Find where the given text appears and provide that cell's center as [x, y] coordinate. 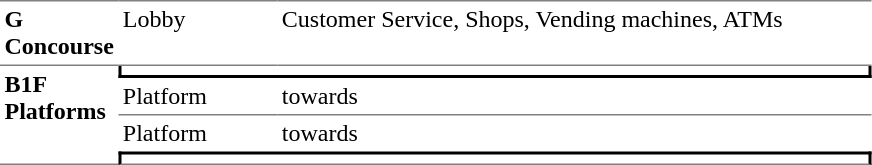
Customer Service, Shops, Vending machines, ATMs [574, 33]
Lobby [198, 33]
B1FPlatforms [59, 116]
GConcourse [59, 33]
